Pinpoint the cell where the given text exists, returning its (X, Y) midpoint coordinate. 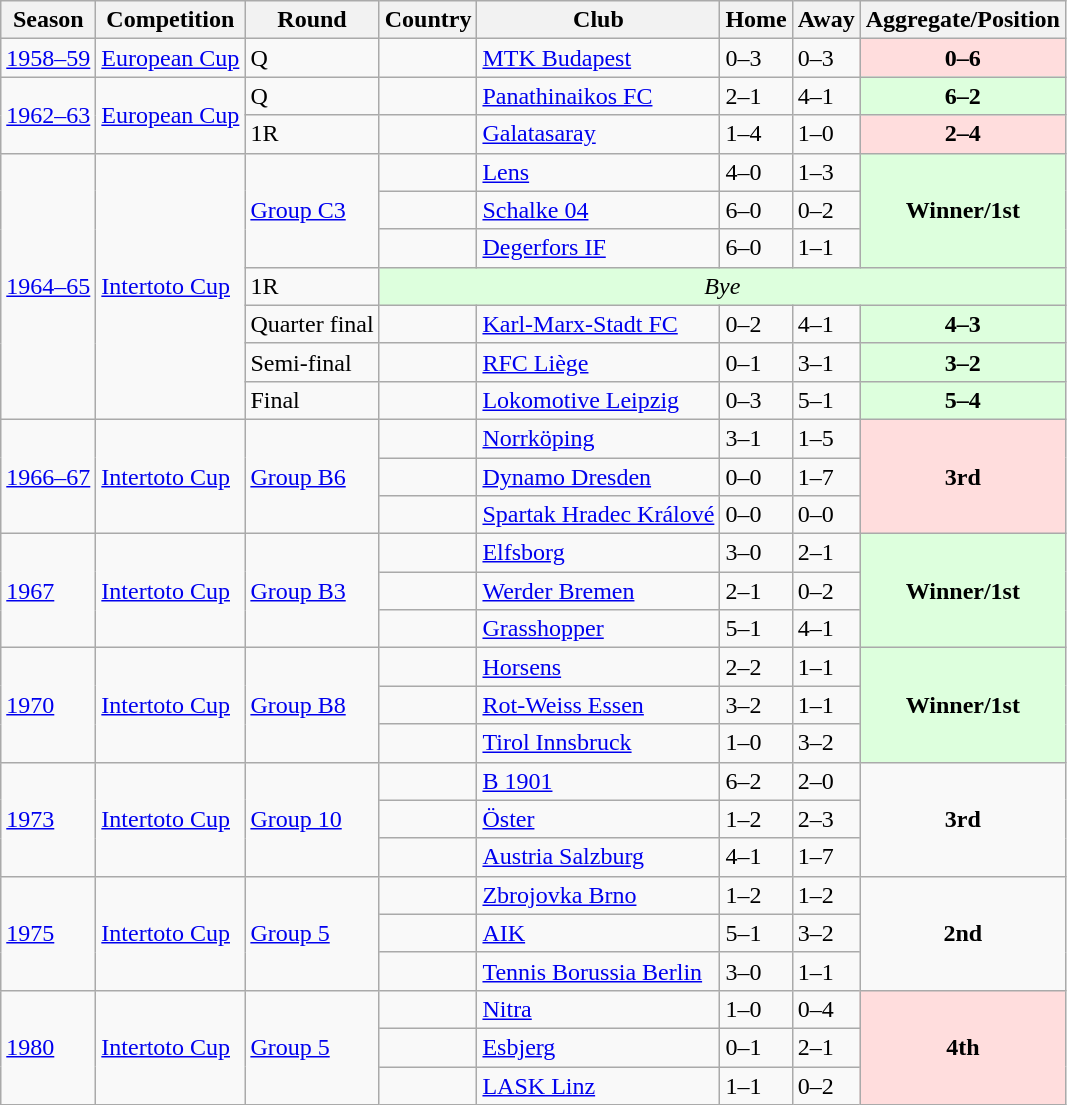
Lens (598, 172)
Grasshopper (598, 629)
Elfsborg (598, 553)
Tirol Innsbruck (598, 743)
1980 (48, 1047)
Werder Bremen (598, 591)
Schalke 04 (598, 210)
Round (312, 20)
Esbjerg (598, 1047)
1970 (48, 705)
Aggregate/Position (962, 20)
Group B8 (312, 705)
Away (826, 20)
Spartak Hradec Králové (598, 515)
Group B3 (312, 591)
1966–67 (48, 476)
Season (48, 20)
1–3 (826, 172)
Rot-Weiss Essen (598, 705)
Degerfors IF (598, 248)
2–3 (826, 819)
Country (428, 20)
Group C3 (312, 210)
Horsens (598, 667)
1–4 (756, 134)
Galatasaray (598, 134)
AIK (598, 933)
Quarter final (312, 324)
1962–63 (48, 115)
4–0 (756, 172)
Final (312, 400)
Austria Salzburg (598, 857)
Karl-Marx-Stadt FC (598, 324)
Home (756, 20)
1975 (48, 933)
Öster (598, 819)
5–4 (962, 400)
Competition (170, 20)
Group B6 (312, 476)
Lokomotive Leipzig (598, 400)
0–4 (826, 1009)
4–3 (962, 324)
2–2 (756, 667)
0–6 (962, 58)
MTK Budapest (598, 58)
2–4 (962, 134)
Nitra (598, 1009)
1973 (48, 819)
1–5 (826, 438)
Norrköping (598, 438)
Tennis Borussia Berlin (598, 971)
Club (598, 20)
1964–65 (48, 286)
Panathinaikos FC (598, 96)
B 1901 (598, 781)
2nd (962, 933)
Bye (722, 286)
LASK Linz (598, 1085)
Semi-final (312, 362)
2–0 (826, 781)
RFC Liège (598, 362)
Dynamo Dresden (598, 477)
1958–59 (48, 58)
4th (962, 1047)
1967 (48, 591)
Group 10 (312, 819)
Zbrojovka Brno (598, 895)
